Identify which cell holds the provided text, then report its (x, y) central coordinate. 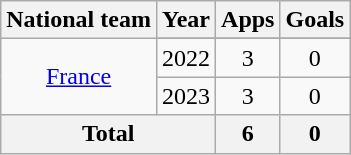
Year (186, 20)
France (79, 77)
Total (108, 134)
6 (248, 134)
Goals (315, 20)
Apps (248, 20)
2022 (186, 58)
National team (79, 20)
2023 (186, 96)
